Search for the cell housing the specified text and yield its (x, y) center coordinate. 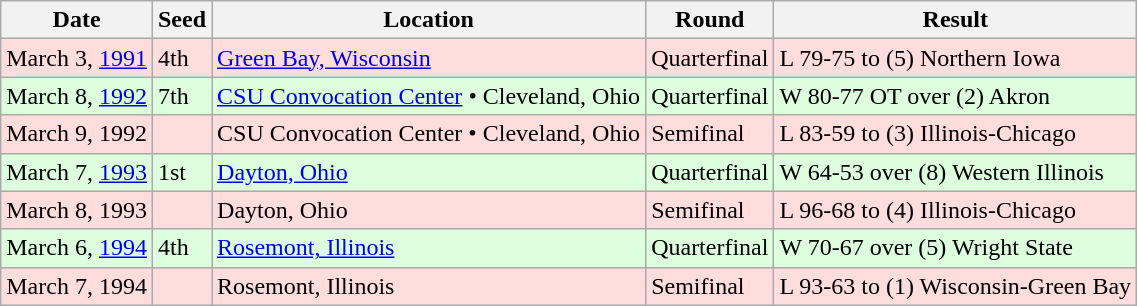
March 3, 1991 (77, 58)
7th (182, 96)
L 93-63 to (1) Wisconsin-Green Bay (956, 286)
L 83-59 to (3) Illinois-Chicago (956, 134)
Seed (182, 20)
W 70-67 over (5) Wright State (956, 248)
Round (710, 20)
1st (182, 172)
March 6, 1994 (77, 248)
Date (77, 20)
March 7, 1993 (77, 172)
March 8, 1992 (77, 96)
W 80-77 OT over (2) Akron (956, 96)
March 7, 1994 (77, 286)
W 64-53 over (8) Western Illinois (956, 172)
Location (429, 20)
March 8, 1993 (77, 210)
Green Bay, Wisconsin (429, 58)
L 79-75 to (5) Northern Iowa (956, 58)
Result (956, 20)
L 96-68 to (4) Illinois-Chicago (956, 210)
March 9, 1992 (77, 134)
